Output the [X, Y] coordinate of the center of the cell containing the given text.  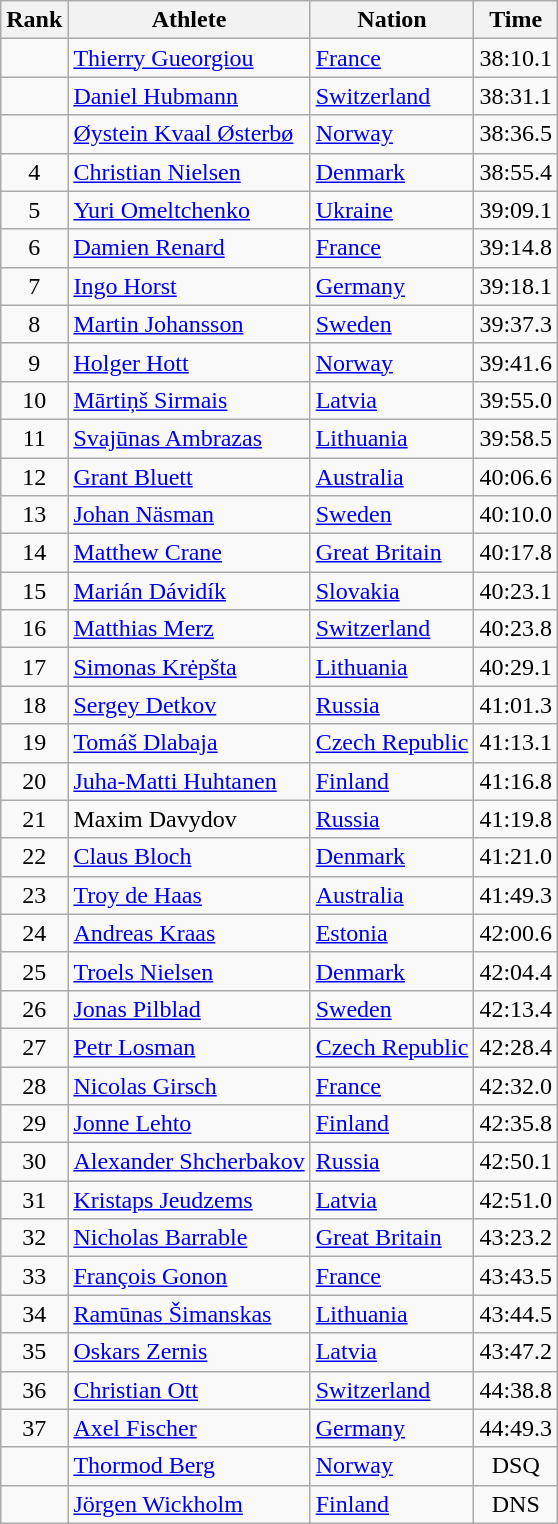
Thormod Berg [189, 1466]
Thierry Gueorgiou [189, 58]
Øystein Kvaal Østerbø [189, 134]
23 [34, 895]
17 [34, 667]
39:58.5 [516, 438]
11 [34, 438]
24 [34, 933]
Mārtiņš Sirmais [189, 400]
Ingo Horst [189, 286]
19 [34, 743]
26 [34, 1009]
43:43.5 [516, 1276]
40:10.0 [516, 515]
42:04.4 [516, 971]
Maxim Davydov [189, 819]
20 [34, 781]
Juha-Matti Huhtanen [189, 781]
22 [34, 857]
Petr Losman [189, 1047]
38:10.1 [516, 58]
32 [34, 1238]
Holger Hott [189, 362]
40:23.8 [516, 629]
Troy de Haas [189, 895]
43:23.2 [516, 1238]
Oskars Zernis [189, 1352]
41:49.3 [516, 895]
28 [34, 1085]
Jonne Lehto [189, 1124]
9 [34, 362]
Rank [34, 20]
36 [34, 1390]
34 [34, 1314]
Jonas Pilblad [189, 1009]
Daniel Hubmann [189, 96]
Ramūnas Šimanskas [189, 1314]
DNS [516, 1504]
37 [34, 1428]
33 [34, 1276]
6 [34, 248]
44:49.3 [516, 1428]
42:35.8 [516, 1124]
39:41.6 [516, 362]
40:29.1 [516, 667]
16 [34, 629]
41:16.8 [516, 781]
François Gonon [189, 1276]
Nicholas Barrable [189, 1238]
Slovakia [392, 591]
43:47.2 [516, 1352]
42:13.4 [516, 1009]
41:01.3 [516, 705]
25 [34, 971]
39:18.1 [516, 286]
30 [34, 1162]
DSQ [516, 1466]
Axel Fischer [189, 1428]
14 [34, 553]
8 [34, 324]
Nation [392, 20]
Grant Bluett [189, 477]
38:31.1 [516, 96]
40:23.1 [516, 591]
Tomáš Dlabaja [189, 743]
Johan Näsman [189, 515]
41:13.1 [516, 743]
Estonia [392, 933]
Christian Ott [189, 1390]
41:19.8 [516, 819]
42:51.0 [516, 1200]
41:21.0 [516, 857]
Alexander Shcherbakov [189, 1162]
39:55.0 [516, 400]
38:36.5 [516, 134]
Troels Nielsen [189, 971]
Christian Nielsen [189, 172]
42:32.0 [516, 1085]
Ukraine [392, 210]
Matthew Crane [189, 553]
5 [34, 210]
39:37.3 [516, 324]
Simonas Krėpšta [189, 667]
39:09.1 [516, 210]
18 [34, 705]
12 [34, 477]
27 [34, 1047]
Nicolas Girsch [189, 1085]
Sergey Detkov [189, 705]
7 [34, 286]
Claus Bloch [189, 857]
39:14.8 [516, 248]
21 [34, 819]
Jörgen Wickholm [189, 1504]
Marián Dávidík [189, 591]
Athlete [189, 20]
40:06.6 [516, 477]
40:17.8 [516, 553]
Time [516, 20]
42:50.1 [516, 1162]
38:55.4 [516, 172]
Yuri Omeltchenko [189, 210]
13 [34, 515]
42:00.6 [516, 933]
35 [34, 1352]
29 [34, 1124]
10 [34, 400]
42:28.4 [516, 1047]
15 [34, 591]
Matthias Merz [189, 629]
Kristaps Jeudzems [189, 1200]
43:44.5 [516, 1314]
4 [34, 172]
Andreas Kraas [189, 933]
44:38.8 [516, 1390]
31 [34, 1200]
Martin Johansson [189, 324]
Damien Renard [189, 248]
Svajūnas Ambrazas [189, 438]
